Return the [x, y] coordinate for the center point of the cell that contains the specified text.  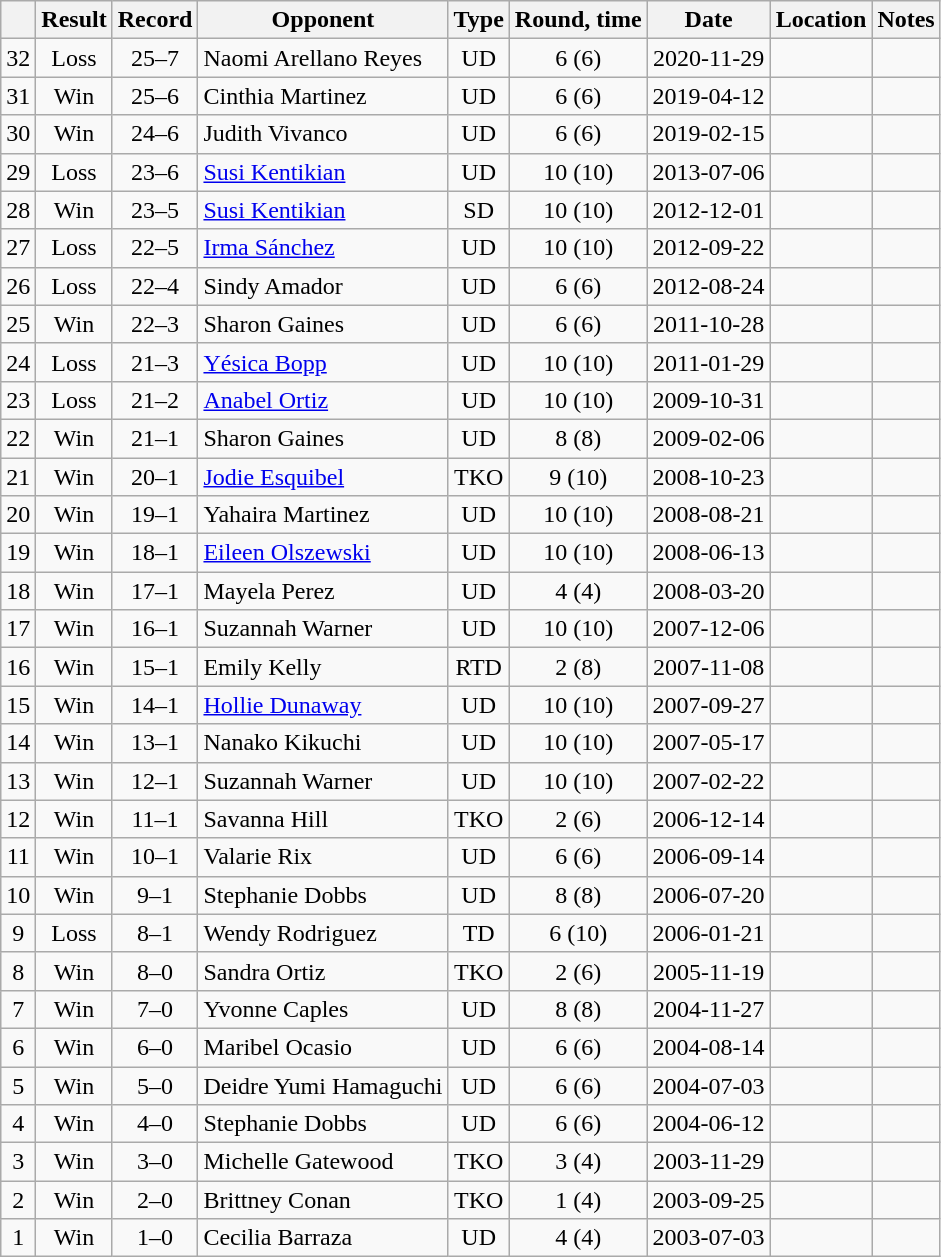
Notes [906, 20]
2004-11-27 [708, 1009]
2012-09-22 [708, 248]
2009-02-06 [708, 438]
Location [821, 20]
10–1 [155, 857]
Jodie Esquibel [323, 477]
2011-01-29 [708, 362]
2011-10-28 [708, 324]
2008-06-13 [708, 553]
SD [478, 210]
17 [18, 629]
3 [18, 1162]
2007-11-08 [708, 667]
Sindy Amador [323, 286]
2003-09-25 [708, 1200]
Deidre Yumi Hamaguchi [323, 1085]
20–1 [155, 477]
2 (8) [578, 667]
Cinthia Martinez [323, 96]
31 [18, 96]
TD [478, 933]
28 [18, 210]
Type [478, 20]
32 [18, 58]
22–4 [155, 286]
Yahaira Martinez [323, 515]
25 [18, 324]
Result [74, 20]
14–1 [155, 705]
19 [18, 553]
12–1 [155, 781]
2007-02-22 [708, 781]
Naomi Arellano Reyes [323, 58]
8–0 [155, 971]
8 [18, 971]
16 [18, 667]
8–1 [155, 933]
2019-04-12 [708, 96]
6–0 [155, 1047]
Judith Vivanco [323, 134]
11–1 [155, 819]
6 (10) [578, 933]
Eileen Olszewski [323, 553]
7 [18, 1009]
2003-11-29 [708, 1162]
29 [18, 172]
21–2 [155, 400]
20 [18, 515]
Michelle Gatewood [323, 1162]
2006-09-14 [708, 857]
2006-01-21 [708, 933]
22–5 [155, 248]
2003-07-03 [708, 1238]
9 [18, 933]
9–1 [155, 895]
23–5 [155, 210]
Yvonne Caples [323, 1009]
2008-10-23 [708, 477]
21 [18, 477]
2–0 [155, 1200]
Hollie Dunaway [323, 705]
2004-06-12 [708, 1124]
15 [18, 705]
1–0 [155, 1238]
9 (10) [578, 477]
Nanako Kikuchi [323, 743]
17–1 [155, 591]
Wendy Rodriguez [323, 933]
Valarie Rix [323, 857]
24 [18, 362]
13 [18, 781]
Savanna Hill [323, 819]
5 [18, 1085]
2006-12-14 [708, 819]
2020-11-29 [708, 58]
Emily Kelly [323, 667]
2019-02-15 [708, 134]
2007-05-17 [708, 743]
3 (4) [578, 1162]
Yésica Bopp [323, 362]
19–1 [155, 515]
2007-12-06 [708, 629]
5–0 [155, 1085]
26 [18, 286]
RTD [478, 667]
25–6 [155, 96]
Anabel Ortiz [323, 400]
2009-10-31 [708, 400]
Brittney Conan [323, 1200]
27 [18, 248]
22 [18, 438]
Date [708, 20]
21–3 [155, 362]
Opponent [323, 20]
2004-08-14 [708, 1047]
4 [18, 1124]
16–1 [155, 629]
22–3 [155, 324]
18–1 [155, 553]
24–6 [155, 134]
18 [18, 591]
2008-08-21 [708, 515]
4–0 [155, 1124]
2006-07-20 [708, 895]
2013-07-06 [708, 172]
1 [18, 1238]
Record [155, 20]
7–0 [155, 1009]
12 [18, 819]
2012-08-24 [708, 286]
30 [18, 134]
Mayela Perez [323, 591]
14 [18, 743]
10 [18, 895]
Round, time [578, 20]
2005-11-19 [708, 971]
1 (4) [578, 1200]
Sandra Ortiz [323, 971]
2012-12-01 [708, 210]
11 [18, 857]
Irma Sánchez [323, 248]
23–6 [155, 172]
15–1 [155, 667]
6 [18, 1047]
21–1 [155, 438]
23 [18, 400]
13–1 [155, 743]
2008-03-20 [708, 591]
2 [18, 1200]
2004-07-03 [708, 1085]
Maribel Ocasio [323, 1047]
25–7 [155, 58]
2007-09-27 [708, 705]
3–0 [155, 1162]
Cecilia Barraza [323, 1238]
